For the text-containing cell, return its midpoint in (X, Y) coordinate format. 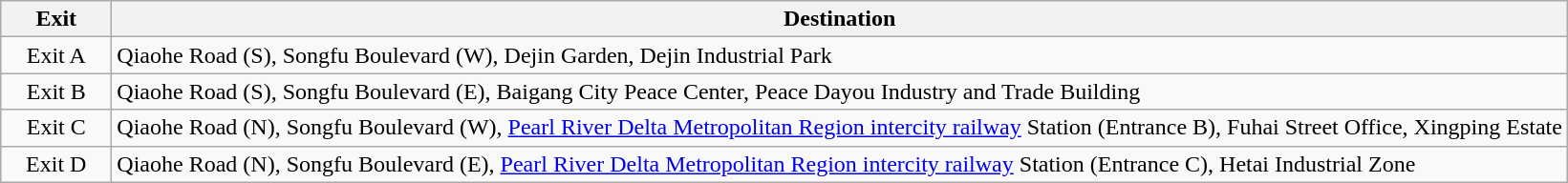
Destination (840, 19)
Qiaohe Road (S), Songfu Boulevard (E), Baigang City Peace Center, Peace Dayou Industry and Trade Building (840, 91)
Exit D (56, 164)
Exit C (56, 128)
Exit B (56, 91)
Exit (56, 19)
Qiaohe Road (S), Songfu Boulevard (W), Dejin Garden, Dejin Industrial Park (840, 55)
Exit A (56, 55)
Qiaohe Road (N), Songfu Boulevard (E), Pearl River Delta Metropolitan Region intercity railway Station (Entrance C), Hetai Industrial Zone (840, 164)
